Capture the cell that displays the provided text and extract its [X, Y] central coordinate. 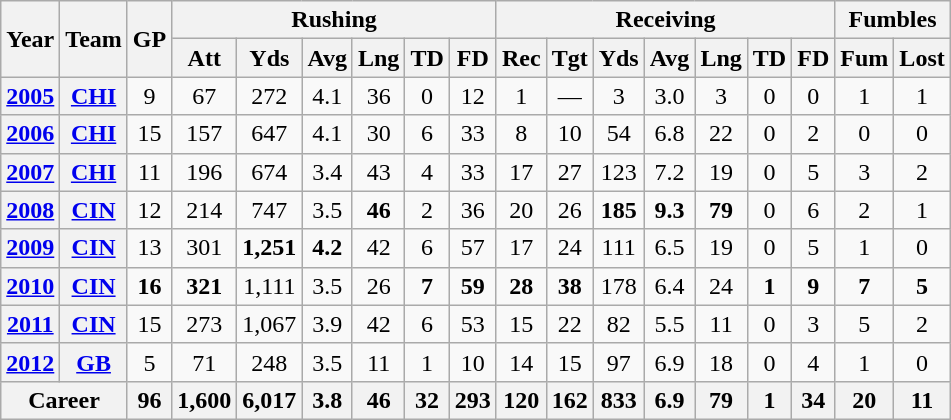
38 [570, 286]
272 [270, 96]
2012 [30, 362]
Year [30, 39]
674 [270, 172]
6.4 [670, 286]
16 [149, 286]
747 [270, 210]
1,067 [270, 324]
321 [204, 286]
53 [472, 324]
3.8 [328, 400]
5.5 [670, 324]
54 [618, 134]
30 [378, 134]
4.2 [328, 248]
2006 [30, 134]
157 [204, 134]
3.9 [328, 324]
97 [618, 362]
111 [618, 248]
96 [149, 400]
Fumbles [892, 20]
7.2 [670, 172]
1,600 [204, 400]
1,251 [270, 248]
123 [618, 172]
8 [521, 134]
833 [618, 400]
Tgt [570, 58]
27 [570, 172]
43 [378, 172]
Team [94, 39]
196 [204, 172]
6,017 [270, 400]
57 [472, 248]
9.3 [670, 210]
2011 [30, 324]
67 [204, 96]
301 [204, 248]
Fum [864, 58]
28 [521, 286]
162 [570, 400]
18 [721, 362]
6.8 [670, 134]
GB [94, 362]
71 [204, 362]
Lost [922, 58]
2007 [30, 172]
293 [472, 400]
120 [521, 400]
59 [472, 286]
Career [64, 400]
214 [204, 210]
Rec [521, 58]
2005 [30, 96]
34 [814, 400]
2009 [30, 248]
6.5 [670, 248]
1,111 [270, 286]
GP [149, 39]
13 [149, 248]
— [570, 96]
248 [270, 362]
Att [204, 58]
Rushing [334, 20]
3.0 [670, 96]
Receiving [665, 20]
2008 [30, 210]
178 [618, 286]
3.4 [328, 172]
185 [618, 210]
2010 [30, 286]
273 [204, 324]
82 [618, 324]
647 [270, 134]
14 [521, 362]
32 [427, 400]
